Scan for the cell matching the given text and deliver its [X, Y] coordinate at center. 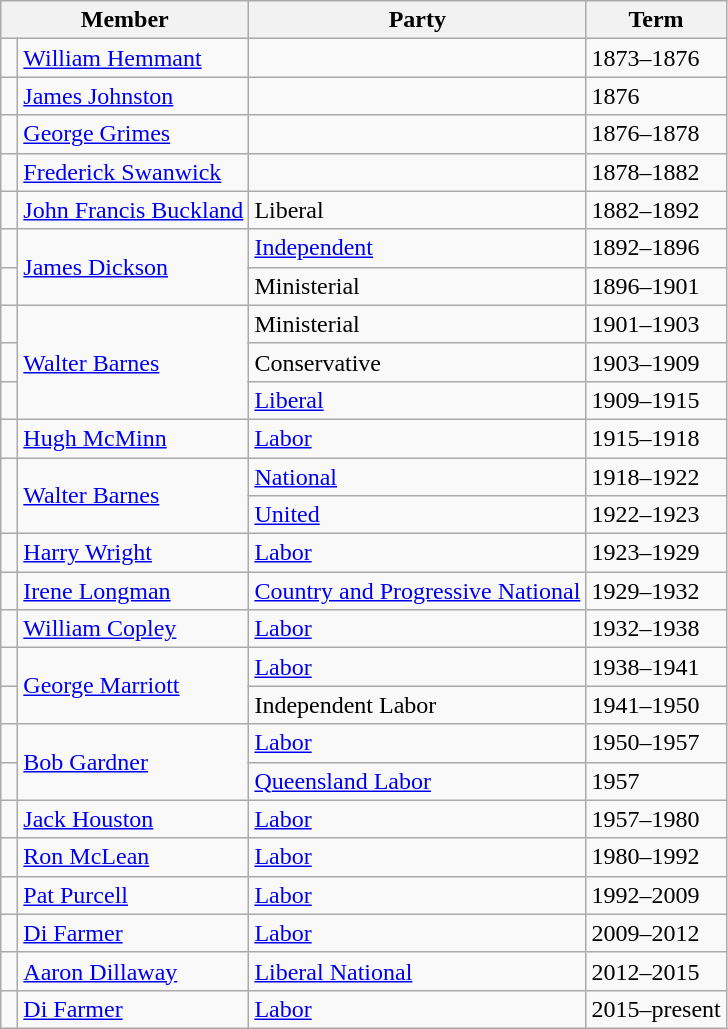
Conservative [418, 362]
1938–1941 [656, 667]
Country and Progressive National [418, 591]
Harry Wright [134, 553]
Liberal National [418, 971]
Independent Labor [418, 705]
1941–1950 [656, 705]
2015–present [656, 1009]
1992–2009 [656, 895]
1873–1876 [656, 58]
Member [125, 20]
1892–1896 [656, 248]
1876–1878 [656, 134]
1896–1901 [656, 286]
1878–1882 [656, 172]
1909–1915 [656, 400]
Aaron Dillaway [134, 971]
James Johnston [134, 96]
William Hemmant [134, 58]
Frederick Swanwick [134, 172]
Pat Purcell [134, 895]
George Grimes [134, 134]
James Dickson [134, 267]
1882–1892 [656, 210]
1957–1980 [656, 819]
Party [418, 20]
1929–1932 [656, 591]
Irene Longman [134, 591]
1903–1909 [656, 362]
1923–1929 [656, 553]
1915–1918 [656, 438]
1918–1922 [656, 477]
Queensland Labor [418, 781]
William Copley [134, 629]
1950–1957 [656, 743]
1957 [656, 781]
John Francis Buckland [134, 210]
1932–1938 [656, 629]
2009–2012 [656, 933]
Ron McLean [134, 857]
1922–1923 [656, 515]
2012–2015 [656, 971]
1980–1992 [656, 857]
1901–1903 [656, 324]
Jack Houston [134, 819]
National [418, 477]
Bob Gardner [134, 762]
1876 [656, 96]
United [418, 515]
Term [656, 20]
Hugh McMinn [134, 438]
George Marriott [134, 686]
Independent [418, 248]
